Return [X, Y] of the center of cell containing provided text 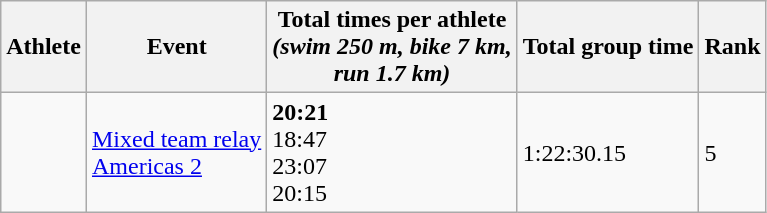
Total group time [608, 47]
Total times per athlete (swim 250 m, bike 7 km, run 1.7 km) [392, 47]
Mixed team relay Americas 2 [176, 152]
Athlete [44, 47]
Event [176, 47]
1:22:30.15 [608, 152]
Rank [732, 47]
20:2118:4723:0720:15 [392, 152]
5 [732, 152]
